Capture the cell that displays the provided text and extract its [x, y] central coordinate. 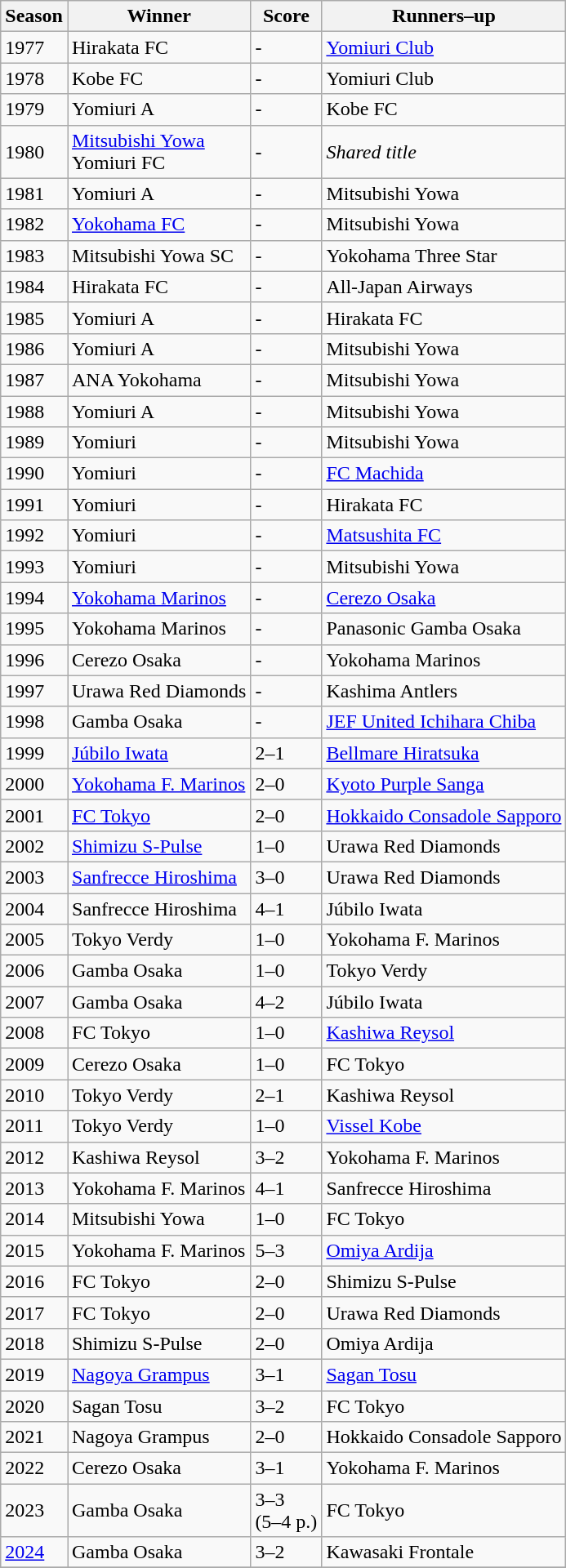
2006 [34, 971]
1989 [34, 443]
2005 [34, 940]
1977 [34, 47]
1997 [34, 691]
2009 [34, 1064]
2017 [34, 1312]
2003 [34, 877]
Yokohama Three Star [444, 256]
Runners–up [444, 16]
2021 [34, 1437]
3–3(5–4 p.) [286, 1511]
2013 [34, 1188]
1980 [34, 152]
2022 [34, 1468]
Bellmare Hiratsuka [444, 753]
Score [286, 16]
1986 [34, 349]
1993 [34, 567]
Season [34, 16]
Panasonic Gamba Osaka [444, 629]
1981 [34, 194]
5–3 [286, 1250]
Kawasaki Frontale [444, 1552]
2016 [34, 1281]
FC Machida [444, 474]
Shared title [444, 152]
2015 [34, 1250]
1988 [34, 411]
Matsushita FC [444, 536]
1987 [34, 380]
1979 [34, 109]
1984 [34, 287]
1982 [34, 225]
1985 [34, 318]
2004 [34, 909]
1983 [34, 256]
2020 [34, 1405]
3–0 [286, 877]
All-Japan Airways [444, 287]
JEF United Ichihara Chiba [444, 722]
Vissel Kobe [444, 1126]
2019 [34, 1374]
2018 [34, 1343]
Kashima Antlers [444, 691]
1991 [34, 505]
2008 [34, 1033]
1978 [34, 78]
1990 [34, 474]
2011 [34, 1126]
2023 [34, 1511]
Mitsubishi YowaYomiuri FC [158, 152]
Kyoto Purple Sanga [444, 784]
ANA Yokohama [158, 380]
2010 [34, 1095]
1994 [34, 598]
2002 [34, 846]
4–2 [286, 1002]
2012 [34, 1157]
2014 [34, 1219]
1992 [34, 536]
Mitsubishi Yowa SC [158, 256]
2001 [34, 815]
Winner [158, 16]
2000 [34, 784]
1998 [34, 722]
2024 [34, 1552]
1996 [34, 660]
1999 [34, 753]
1995 [34, 629]
2007 [34, 1002]
Yokohama FC [158, 225]
